Return the (x, y) coordinate for the center point of the cell that contains the specified text.  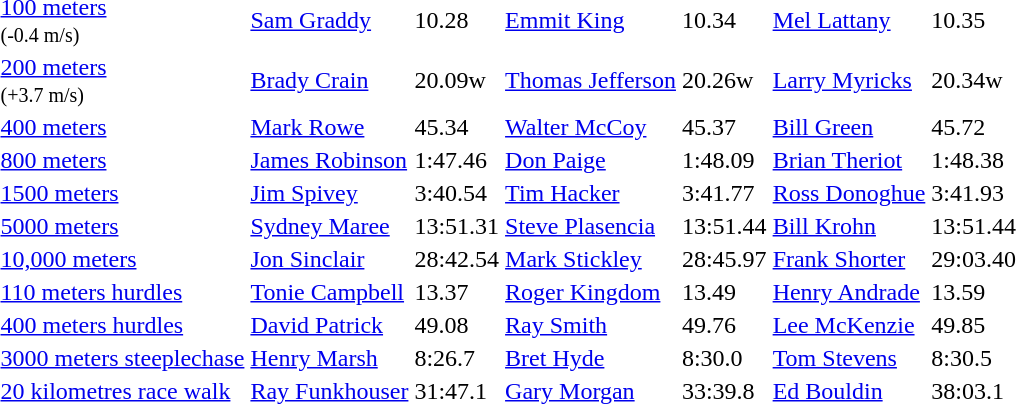
49.08 (457, 325)
Mark Rowe (330, 127)
13.49 (724, 292)
Ross Donoghue (849, 193)
Thomas Jefferson (591, 80)
20.26w (724, 80)
Frank Shorter (849, 259)
3:41.77 (724, 193)
Ray Smith (591, 325)
28:42.54 (457, 259)
Don Paige (591, 160)
Lee McKenzie (849, 325)
Brian Theriot (849, 160)
Walter McCoy (591, 127)
Tonie Campbell (330, 292)
1:48.09 (724, 160)
Jim Spivey (330, 193)
49.76 (724, 325)
James Robinson (330, 160)
20.09w (457, 80)
Jon Sinclair (330, 259)
David Patrick (330, 325)
Bill Green (849, 127)
8:30.0 (724, 358)
8:26.7 (457, 358)
Sydney Maree (330, 226)
13:51.44 (724, 226)
Tim Hacker (591, 193)
45.34 (457, 127)
13:51.31 (457, 226)
Roger Kingdom (591, 292)
Steve Plasencia (591, 226)
Henry Marsh (330, 358)
Mark Stickley (591, 259)
Tom Stevens (849, 358)
Brady Crain (330, 80)
Bill Krohn (849, 226)
13.37 (457, 292)
3:40.54 (457, 193)
Larry Myricks (849, 80)
Bret Hyde (591, 358)
28:45.97 (724, 259)
1:47.46 (457, 160)
45.37 (724, 127)
Henry Andrade (849, 292)
